From the cell containing the given text, extract its center point as [x, y] coordinate. 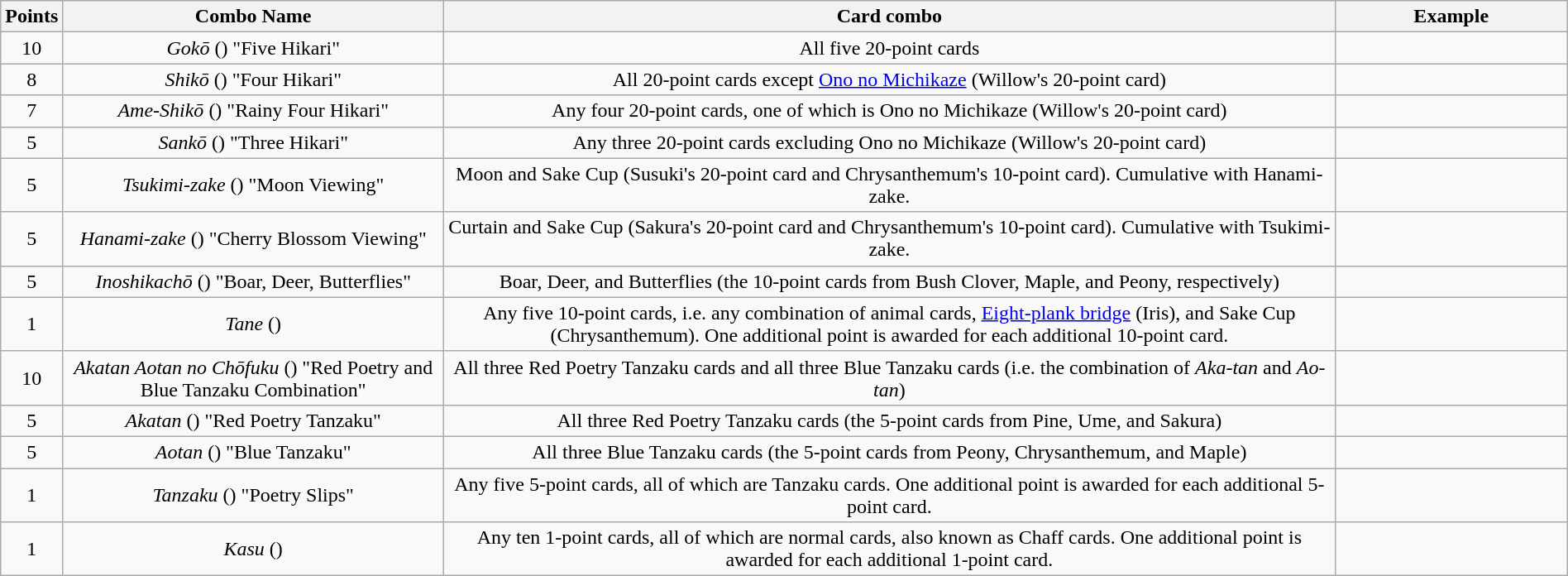
All three Red Poetry Tanzaku cards and all three Blue Tanzaku cards (i.e. the combination of Aka-tan and Ao-tan) [890, 377]
7 [31, 111]
Curtain and Sake Cup (Sakura's 20-point card and Chrysanthemum's 10-point card). Cumulative with Tsukimi-zake. [890, 238]
Tsukimi-zake () "Moon Viewing" [253, 185]
Points [31, 17]
All five 20-point cards [890, 48]
Combo Name [253, 17]
Sankō () "Three Hikari" [253, 142]
Any four 20-point cards, one of which is Ono no Michikaze (Willow's 20-point card) [890, 111]
Akatan () "Red Poetry Tanzaku" [253, 420]
Any three 20-point cards excluding Ono no Michikaze (Willow's 20-point card) [890, 142]
Card combo [890, 17]
Any five 5-point cards, all of which are Tanzaku cards. One additional point is awarded for each additional 5-point card. [890, 495]
All three Red Poetry Tanzaku cards (the 5-point cards from Pine, Ume, and Sakura) [890, 420]
All three Blue Tanzaku cards (the 5-point cards from Peony, Chrysanthemum, and Maple) [890, 452]
Shikō () "Four Hikari" [253, 79]
Gokō () "Five Hikari" [253, 48]
Any ten 1-point cards, all of which are normal cards, also known as Chaff cards. One additional point is awarded for each additional 1-point card. [890, 550]
Tane () [253, 324]
Inoshikachō () "Boar, Deer, Butterflies" [253, 281]
Aotan () "Blue Tanzaku" [253, 452]
Kasu () [253, 550]
Tanzaku () "Poetry Slips" [253, 495]
8 [31, 79]
Example [1451, 17]
All 20-point cards except Ono no Michikaze (Willow's 20-point card) [890, 79]
Moon and Sake Cup (Susuki's 20-point card and Chrysanthemum's 10-point card). Cumulative with Hanami-zake. [890, 185]
Boar, Deer, and Butterflies (the 10-point cards from Bush Clover, Maple, and Peony, respectively) [890, 281]
Ame-Shikō () "Rainy Four Hikari" [253, 111]
Akatan Aotan no Chōfuku () "Red Poetry and Blue Tanzaku Combination" [253, 377]
Hanami-zake () "Cherry Blossom Viewing" [253, 238]
